Return (X, Y) of the center of cell containing provided text 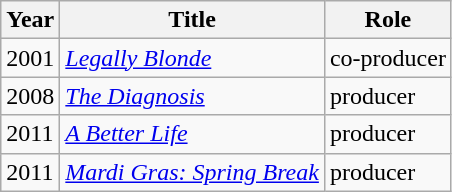
A Better Life (192, 134)
Legally Blonde (192, 58)
2001 (30, 58)
Title (192, 20)
Role (388, 20)
Year (30, 20)
The Diagnosis (192, 96)
Mardi Gras: Spring Break (192, 172)
2008 (30, 96)
co-producer (388, 58)
